Provide the [X, Y] coordinate of the cell's center where the given text is located.  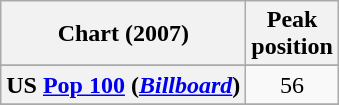
56 [292, 85]
US Pop 100 (Billboard) [124, 85]
Peakposition [292, 34]
Chart (2007) [124, 34]
